From the cell containing the given text, extract its center point as (x, y) coordinate. 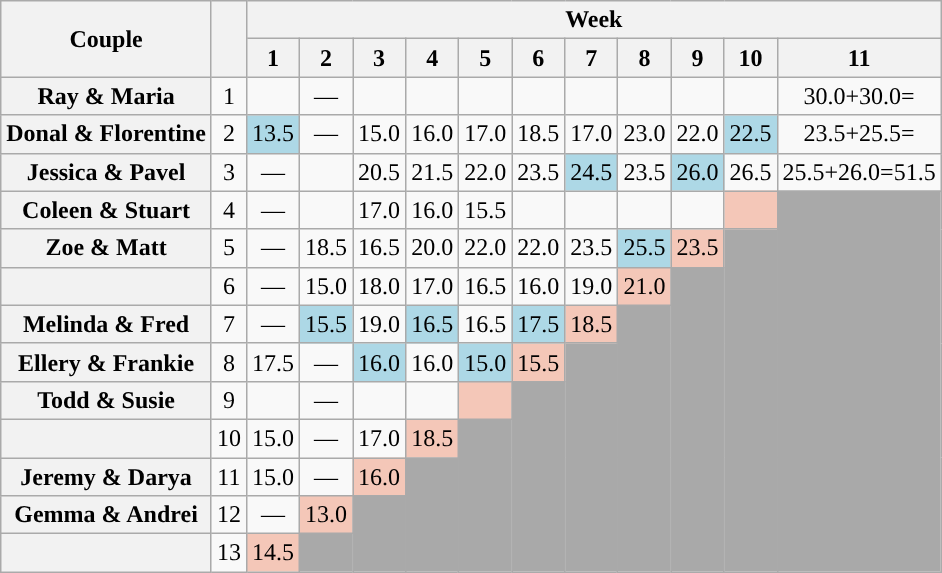
12 (228, 515)
Todd & Susie (106, 400)
22.5 (750, 134)
Week (594, 20)
Ray & Maria (106, 96)
Coleen & Stuart (106, 210)
18.0 (380, 286)
23.0 (644, 134)
20.0 (432, 248)
Jessica & Pavel (106, 172)
14.5 (272, 553)
23.5+25.5= (859, 134)
Gemma & Andrei (106, 515)
Zoe & Matt (106, 248)
26.5 (750, 172)
13.5 (272, 134)
30.0+30.0= (859, 96)
Couple (106, 39)
24.5 (592, 172)
13 (228, 553)
Ellery & Frankie (106, 362)
25.5 (644, 248)
26.0 (698, 172)
25.5+26.0=51.5 (859, 172)
21.0 (644, 286)
21.5 (432, 172)
Donal & Florentine (106, 134)
Melinda & Fred (106, 324)
20.5 (380, 172)
Jeremy & Darya (106, 477)
13.0 (326, 515)
